Locate the cell with the specified text and output its (x, y) center coordinate. 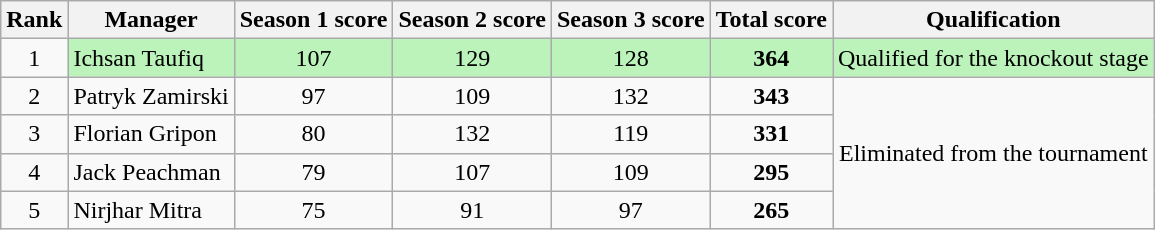
80 (314, 134)
4 (34, 172)
128 (630, 58)
Qualified for the knockout stage (993, 58)
Rank (34, 20)
Patryk Zamirski (151, 96)
364 (771, 58)
295 (771, 172)
Eliminated from the tournament (993, 153)
Season 3 score (630, 20)
2 (34, 96)
265 (771, 210)
Total score (771, 20)
Qualification (993, 20)
3 (34, 134)
331 (771, 134)
Florian Gripon (151, 134)
343 (771, 96)
Nirjhar Mitra (151, 210)
75 (314, 210)
1 (34, 58)
91 (472, 210)
Season 2 score (472, 20)
119 (630, 134)
129 (472, 58)
Manager (151, 20)
Jack Peachman (151, 172)
Ichsan Taufiq (151, 58)
79 (314, 172)
Season 1 score (314, 20)
5 (34, 210)
